Detect which cell encompasses the target text, then output its (X, Y) center coordinate. 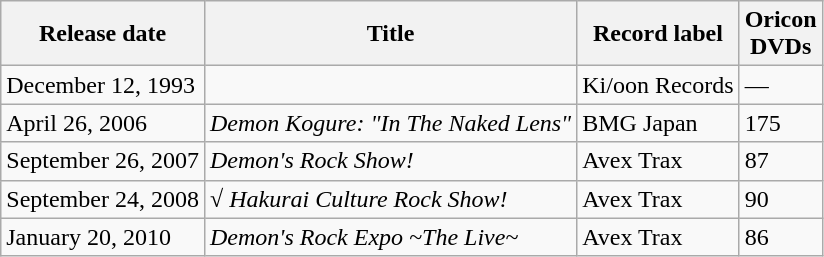
September 26, 2007 (103, 161)
January 20, 2010 (103, 237)
Demon's Rock Expo ~The Live~ (390, 237)
— (780, 85)
86 (780, 237)
Title (390, 34)
Record label (658, 34)
90 (780, 199)
Demon Kogure: "In The Naked Lens" (390, 123)
Ki/oon Records (658, 85)
September 24, 2008 (103, 199)
Release date (103, 34)
December 12, 1993 (103, 85)
Demon's Rock Show! (390, 161)
√ Hakurai Culture Rock Show! (390, 199)
175 (780, 123)
BMG Japan (658, 123)
April 26, 2006 (103, 123)
OriconDVDs (780, 34)
87 (780, 161)
